Identify which cell holds the provided text, then report its (X, Y) central coordinate. 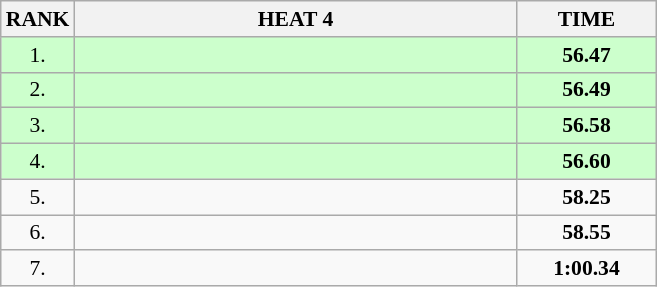
TIME (587, 19)
58.55 (587, 233)
HEAT 4 (295, 19)
58.25 (587, 197)
56.58 (587, 126)
56.60 (587, 162)
7. (38, 269)
4. (38, 162)
1:00.34 (587, 269)
56.49 (587, 90)
RANK (38, 19)
3. (38, 126)
56.47 (587, 55)
2. (38, 90)
1. (38, 55)
6. (38, 233)
5. (38, 197)
